Determine the [X, Y] coordinate at the center of the cell enclosing the given text.  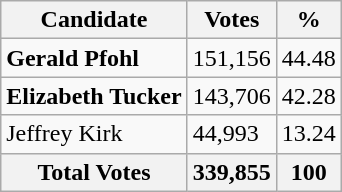
42.28 [308, 96]
13.24 [308, 134]
44,993 [232, 134]
44.48 [308, 58]
% [308, 20]
Candidate [94, 20]
Votes [232, 20]
Gerald Pfohl [94, 58]
Elizabeth Tucker [94, 96]
143,706 [232, 96]
Jeffrey Kirk [94, 134]
100 [308, 172]
Total Votes [94, 172]
151,156 [232, 58]
339,855 [232, 172]
